Provide the [x, y] coordinate of the cell's center where the given text is located.  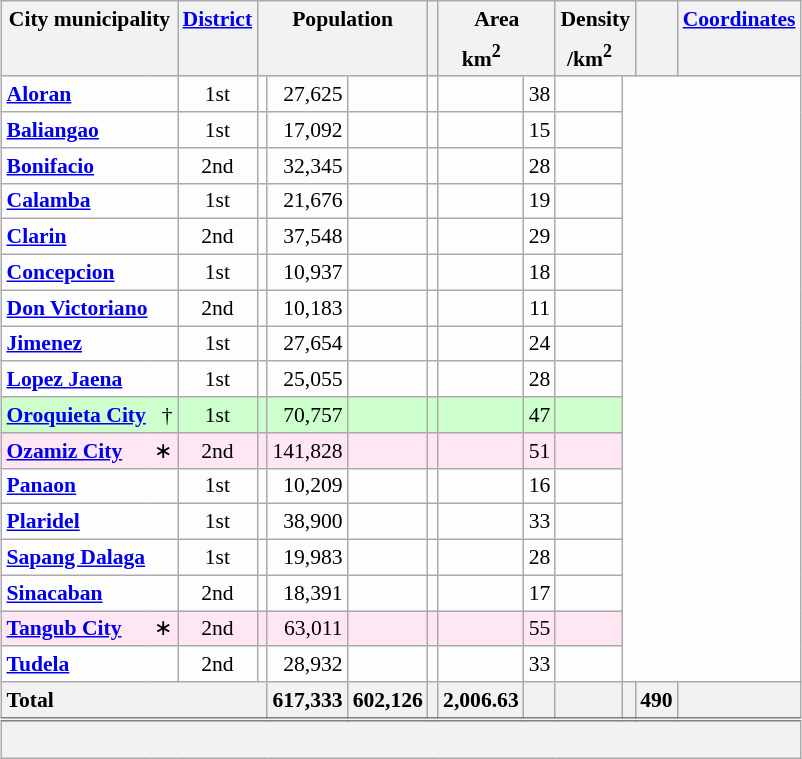
24 [540, 344]
70,757 [307, 415]
Baliangao [89, 130]
Jimenez [89, 344]
10,937 [307, 272]
29 [540, 237]
Ozamiz City [76, 450]
† [164, 415]
Panaon [89, 486]
47 [540, 415]
Tangub City [76, 629]
Concepcion [89, 272]
21,676 [307, 201]
490 [656, 700]
Tudela [89, 664]
51 [540, 450]
32,345 [307, 165]
Population [342, 18]
37,548 [307, 237]
11 [540, 308]
Sapang Dalaga [89, 557]
Sinacaban [89, 593]
Lopez Jaena [89, 379]
18,391 [307, 593]
25,055 [307, 379]
2,006.63 [481, 700]
10,209 [307, 486]
18 [540, 272]
27,654 [307, 344]
Area [496, 18]
28,932 [307, 664]
19 [540, 201]
15 [540, 130]
602,126 [388, 700]
17,092 [307, 130]
Density [595, 18]
Plaridel [89, 522]
617,333 [307, 700]
Oroquieta City [76, 415]
Coordinates [740, 18]
Bonifacio [89, 165]
Clarin [89, 237]
63,011 [307, 629]
19,983 [307, 557]
Don Victoriano [89, 308]
Calamba [89, 201]
km2 [481, 56]
City municipality [89, 18]
38,900 [307, 522]
55 [540, 629]
141,828 [307, 450]
27,625 [307, 94]
District [218, 18]
10,183 [307, 308]
/km2 [588, 56]
16 [540, 486]
Total [134, 700]
17 [540, 593]
Aloran [89, 94]
38 [540, 94]
